Return the (x, y) coordinate for the center point of the cell that contains the specified text.  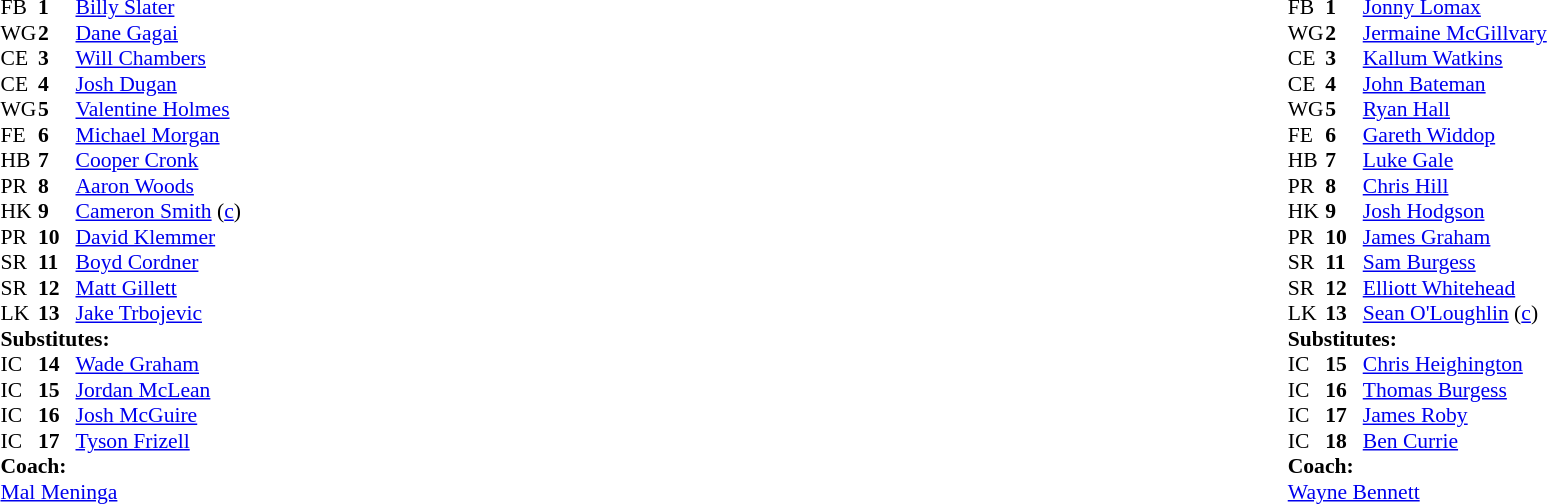
David Klemmer (158, 237)
James Graham (1455, 237)
Elliott Whitehead (1455, 288)
Will Chambers (158, 59)
Michael Morgan (158, 135)
14 (57, 365)
Josh McGuire (158, 415)
Dane Gagai (158, 33)
Ben Currie (1455, 441)
Valentine Holmes (158, 109)
Josh Dugan (158, 84)
Tyson Frizell (158, 441)
Thomas Burgess (1455, 390)
John Bateman (1455, 84)
Aaron Woods (158, 186)
Chris Hill (1455, 186)
Josh Hodgson (1455, 211)
Cooper Cronk (158, 161)
Matt Gillett (158, 288)
Ryan Hall (1455, 109)
Jordan McLean (158, 390)
Jake Trbojevic (158, 313)
Wade Graham (158, 365)
18 (1344, 441)
Cameron Smith (c) (158, 211)
Luke Gale (1455, 161)
Sean O'Loughlin (c) (1455, 313)
James Roby (1455, 415)
Gareth Widdop (1455, 135)
Kallum Watkins (1455, 59)
Jermaine McGillvary (1455, 33)
Boyd Cordner (158, 263)
Chris Heighington (1455, 365)
Sam Burgess (1455, 263)
